From the cell containing the given text, extract its center point as [x, y] coordinate. 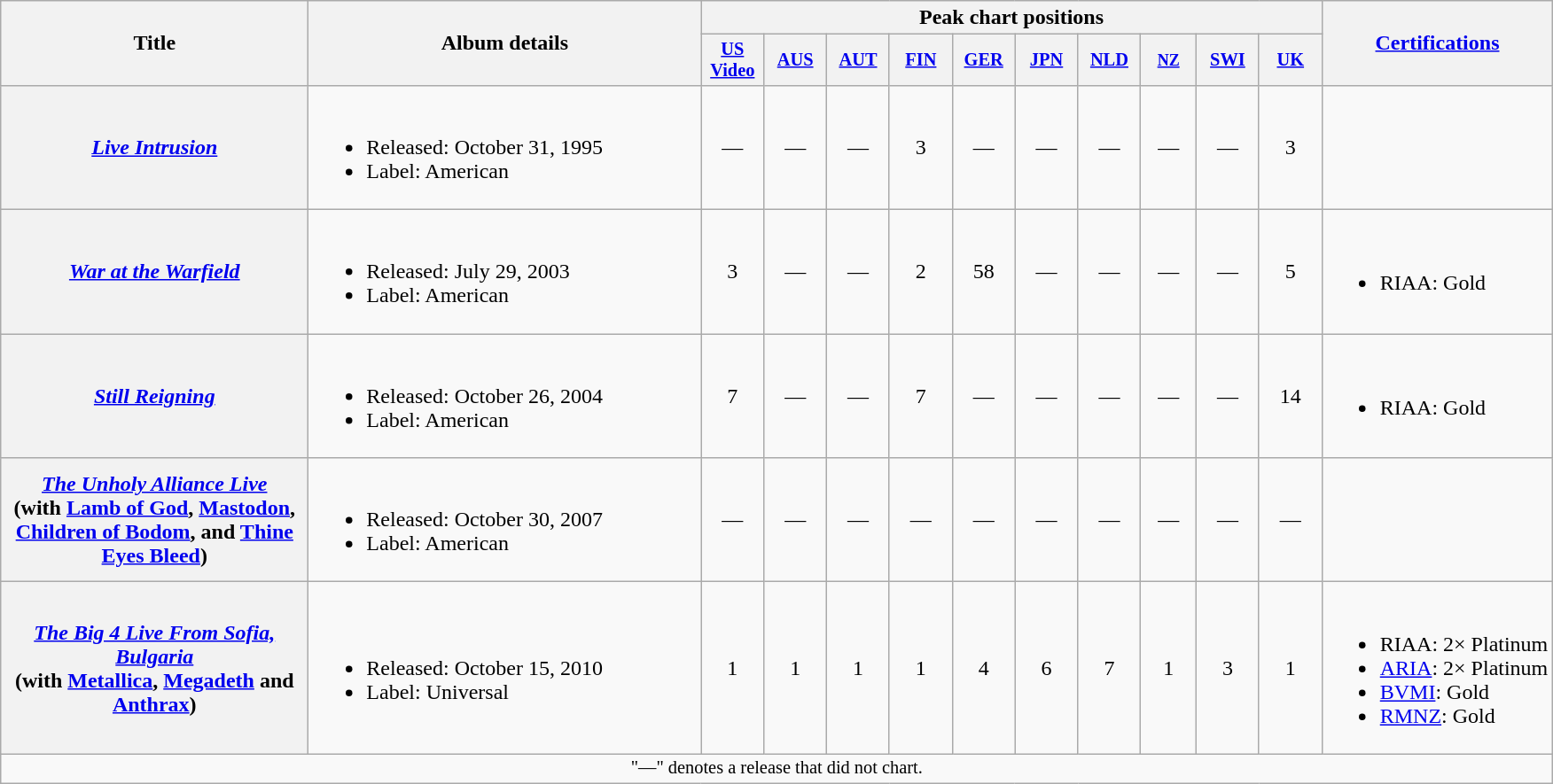
USVideo [732, 60]
Released: October 30, 2007Label: American [505, 520]
"—" denotes a release that did not chart. [776, 769]
Live Intrusion [154, 147]
5 [1291, 272]
NLD [1110, 60]
Released: July 29, 2003Label: American [505, 272]
JPN [1046, 60]
Released: October 31, 1995Label: American [505, 147]
Released: October 26, 2004Label: American [505, 396]
SWI [1229, 60]
AUT [858, 60]
Title [154, 43]
The Unholy Alliance Live(with Lamb of God, Mastodon, Children of Bodom, and Thine Eyes Bleed) [154, 520]
War at the Warfield [154, 272]
RIAA: 2× PlatinumARIA: 2× PlatinumBVMI: GoldRMNZ: Gold [1438, 668]
Released: October 15, 2010Label: Universal [505, 668]
The Big 4 Live From Sofia, Bulgaria(with Metallica, Megadeth and Anthrax) [154, 668]
NZ [1168, 60]
FIN [920, 60]
Certifications [1438, 43]
58 [984, 272]
2 [920, 272]
14 [1291, 396]
UK [1291, 60]
AUS [796, 60]
4 [984, 668]
Album details [505, 43]
Still Reigning [154, 396]
6 [1046, 668]
GER [984, 60]
Peak chart positions [1011, 18]
